Determine the (X, Y) coordinate at the center of the cell enclosing the given text.  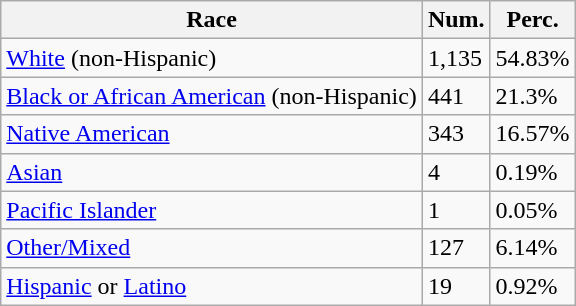
Native American (212, 134)
16.57% (532, 134)
19 (456, 286)
0.92% (532, 286)
Pacific Islander (212, 210)
21.3% (532, 96)
6.14% (532, 248)
Black or African American (non-Hispanic) (212, 96)
4 (456, 172)
White (non-Hispanic) (212, 58)
1 (456, 210)
Asian (212, 172)
Race (212, 20)
Other/Mixed (212, 248)
343 (456, 134)
0.19% (532, 172)
0.05% (532, 210)
Num. (456, 20)
Hispanic or Latino (212, 286)
127 (456, 248)
1,135 (456, 58)
Perc. (532, 20)
54.83% (532, 58)
441 (456, 96)
